Capture the cell that displays the provided text and extract its (x, y) central coordinate. 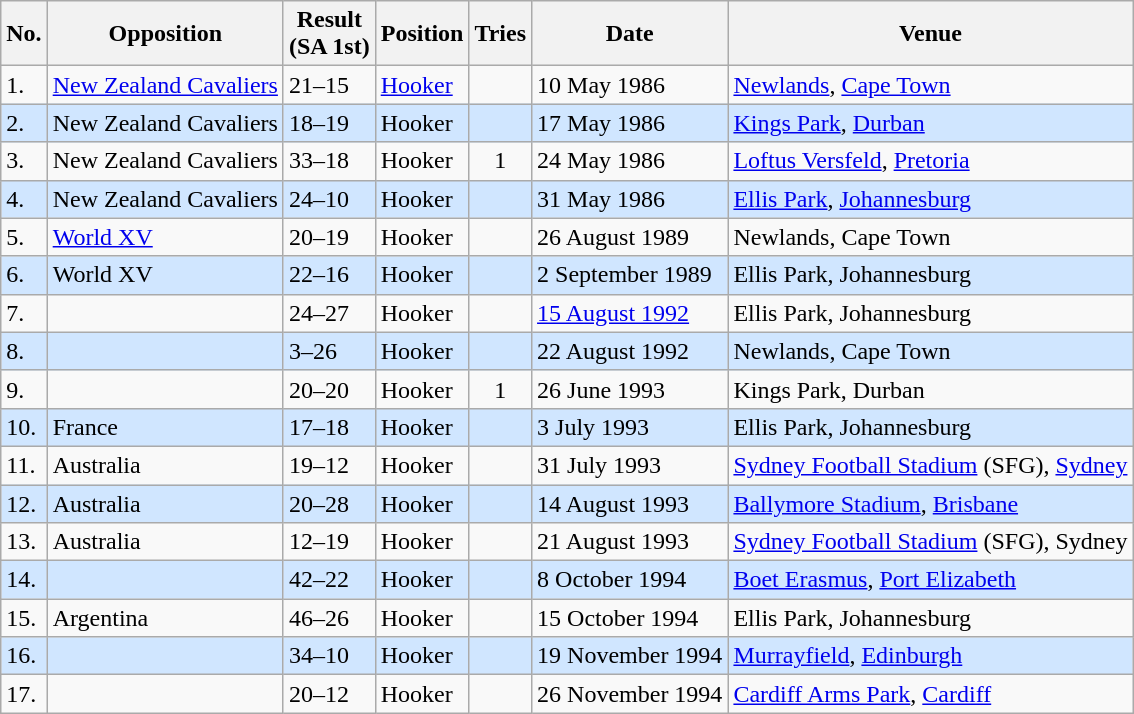
10 May 1986 (630, 85)
17–18 (329, 427)
France (165, 427)
2. (24, 123)
8 October 1994 (630, 580)
24 May 1986 (630, 161)
17. (24, 694)
26 November 1994 (630, 694)
No. (24, 34)
15 August 1992 (630, 313)
3 July 1993 (630, 427)
13. (24, 542)
21–15 (329, 85)
10. (24, 427)
21 August 1993 (630, 542)
12–19 (329, 542)
14 August 1993 (630, 503)
20–12 (329, 694)
12. (24, 503)
1. (24, 85)
Position (422, 34)
24–10 (329, 199)
15. (24, 618)
Argentina (165, 618)
3–26 (329, 351)
19 November 1994 (630, 656)
34–10 (329, 656)
8. (24, 351)
22 August 1992 (630, 351)
20–20 (329, 389)
17 May 1986 (630, 123)
22–16 (329, 275)
24–27 (329, 313)
26 June 1993 (630, 389)
3. (24, 161)
9. (24, 389)
Opposition (165, 34)
5. (24, 237)
33–18 (329, 161)
Boet Erasmus, Port Elizabeth (930, 580)
Cardiff Arms Park, Cardiff (930, 694)
31 July 1993 (630, 465)
42–22 (329, 580)
46–26 (329, 618)
2 September 1989 (630, 275)
11. (24, 465)
16. (24, 656)
Murrayfield, Edinburgh (930, 656)
Loftus Versfeld, Pretoria (930, 161)
4. (24, 199)
20–19 (329, 237)
Tries (500, 34)
19–12 (329, 465)
14. (24, 580)
Ballymore Stadium, Brisbane (930, 503)
18–19 (329, 123)
6. (24, 275)
26 August 1989 (630, 237)
Result(SA 1st) (329, 34)
31 May 1986 (630, 199)
7. (24, 313)
Date (630, 34)
20–28 (329, 503)
Venue (930, 34)
15 October 1994 (630, 618)
